Determine the [x, y] coordinate at the center of the cell enclosing the given text.  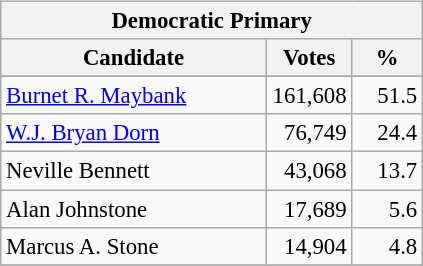
51.5 [388, 96]
17,689 [309, 209]
Democratic Primary [212, 21]
Alan Johnstone [134, 209]
W.J. Bryan Dorn [134, 133]
Candidate [134, 58]
43,068 [309, 171]
14,904 [309, 246]
% [388, 58]
Neville Bennett [134, 171]
Votes [309, 58]
161,608 [309, 96]
Burnet R. Maybank [134, 96]
4.8 [388, 246]
76,749 [309, 133]
13.7 [388, 171]
24.4 [388, 133]
5.6 [388, 209]
Marcus A. Stone [134, 246]
